Scan for the cell matching the given text and deliver its (X, Y) coordinate at center. 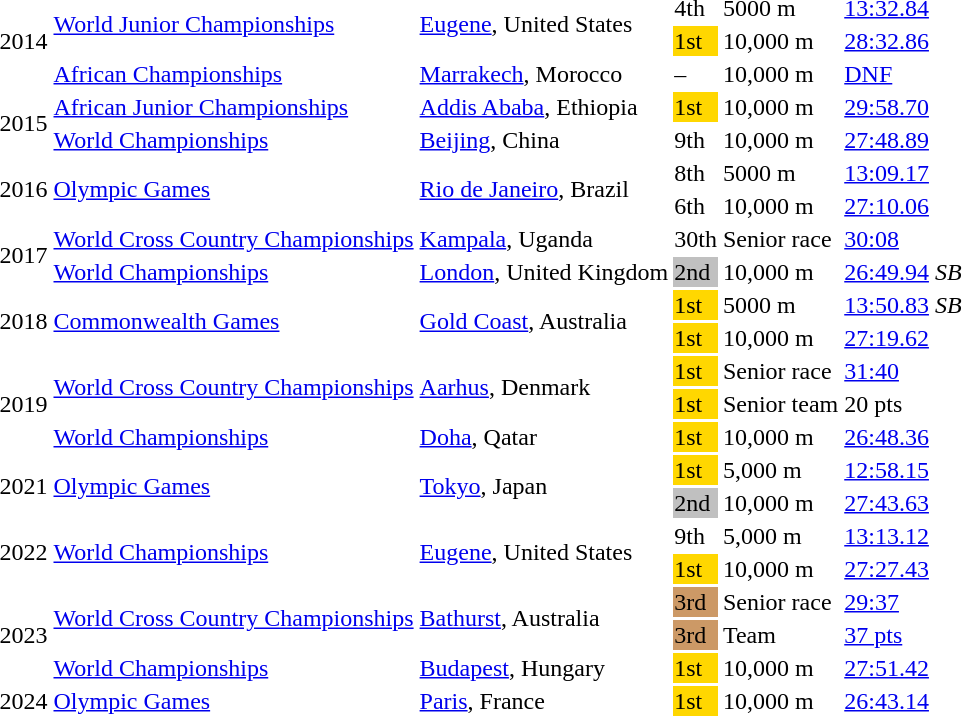
Bathurst, Australia (544, 618)
Eugene, United States (544, 552)
African Junior Championships (234, 107)
Budapest, Hungary (544, 668)
Beijing, China (544, 140)
8th (696, 173)
Marrakech, Morocco (544, 74)
Kampala, Uganda (544, 239)
Doha, Qatar (544, 437)
Senior team (780, 404)
Addis Ababa, Ethiopia (544, 107)
London, United Kingdom (544, 272)
6th (696, 206)
Commonwealth Games (234, 322)
Paris, France (544, 701)
Team (780, 635)
Aarhus, Denmark (544, 388)
– (696, 74)
African Championships (234, 74)
Gold Coast, Australia (544, 322)
Rio de Janeiro, Brazil (544, 190)
Tokyo, Japan (544, 486)
30th (696, 239)
